Return (X, Y) of the center of cell containing provided text 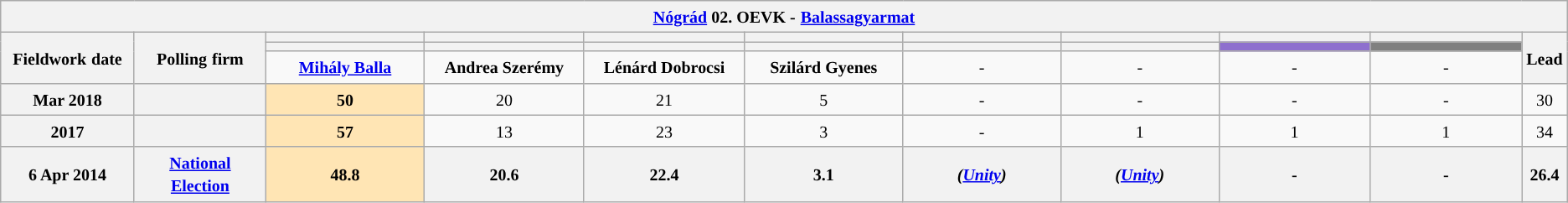
Fieldwork date (68, 58)
30 (1545, 99)
26.4 (1545, 174)
Lénárd Dobrocsi (663, 67)
21 (663, 99)
Szilárd Gyenes (824, 67)
22.4 (663, 174)
2017 (68, 131)
6 Apr 2014 (68, 174)
3 (824, 131)
Polling firm (199, 58)
48.8 (345, 174)
3.1 (824, 174)
5 (824, 99)
20.6 (504, 174)
34 (1545, 131)
Nógrád 02. OEVK - Balassagyarmat (784, 17)
National Election (199, 174)
57 (345, 131)
Mihály Balla (345, 67)
13 (504, 131)
Lead (1545, 58)
20 (504, 99)
23 (663, 131)
50 (345, 99)
Andrea Szerémy (504, 67)
Mar 2018 (68, 99)
